Output the (x, y) coordinate of the center of the cell containing the given text.  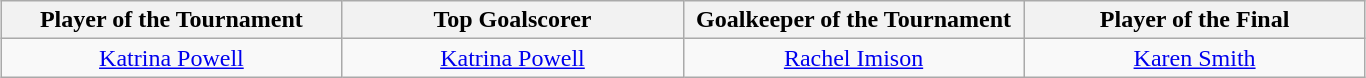
Karen Smith (1194, 58)
Player of the Final (1194, 20)
Player of the Tournament (172, 20)
Rachel Imison (854, 58)
Goalkeeper of the Tournament (854, 20)
Top Goalscorer (512, 20)
